Locate the cell with the specified text and output its [x, y] center coordinate. 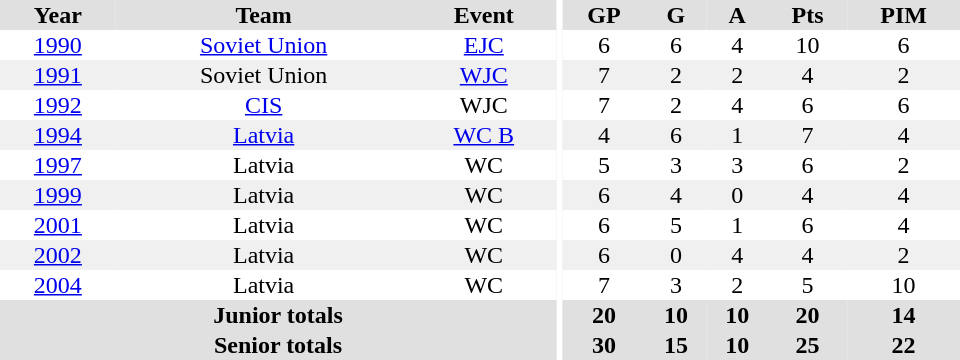
Senior totals [278, 345]
1997 [58, 165]
2004 [58, 285]
WC B [484, 135]
GP [604, 15]
EJC [484, 45]
1990 [58, 45]
Year [58, 15]
G [676, 15]
15 [676, 345]
PIM [904, 15]
Pts [808, 15]
1991 [58, 75]
Team [264, 15]
Junior totals [278, 315]
30 [604, 345]
14 [904, 315]
2001 [58, 225]
22 [904, 345]
1999 [58, 195]
Event [484, 15]
A [738, 15]
CIS [264, 105]
1992 [58, 105]
25 [808, 345]
2002 [58, 255]
1994 [58, 135]
